Detect which cell encompasses the target text, then output its [x, y] center coordinate. 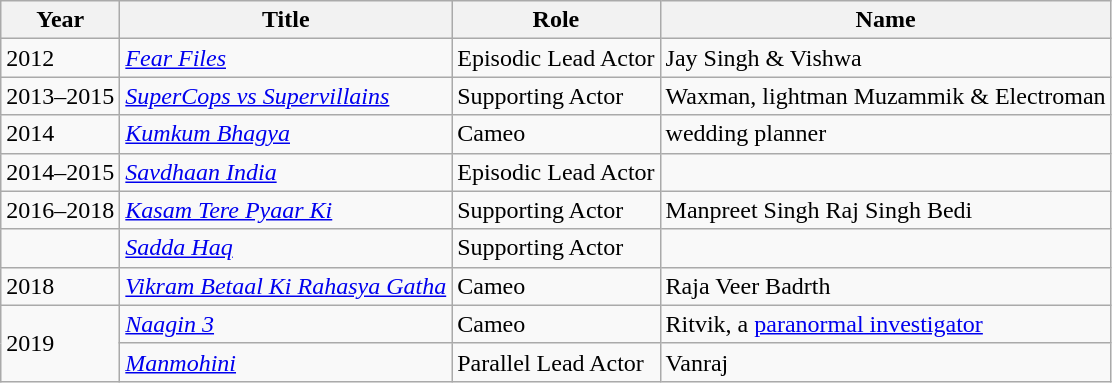
Title [286, 20]
2018 [60, 286]
Raja Veer Badrth [886, 286]
Vanraj [886, 362]
2012 [60, 58]
Manpreet Singh Raj Singh Bedi [886, 210]
Sadda Haq [286, 248]
2014 [60, 134]
Vikram Betaal Ki Rahasya Gatha [286, 286]
Manmohini [286, 362]
SuperCops vs Supervillains [286, 96]
Role [556, 20]
Name [886, 20]
Naagin 3 [286, 324]
2019 [60, 343]
Kasam Tere Pyaar Ki [286, 210]
Year [60, 20]
Fear Files [286, 58]
wedding planner [886, 134]
Kumkum Bhagya [286, 134]
2013–2015 [60, 96]
2016–2018 [60, 210]
Ritvik, a paranormal investigator [886, 324]
2014–2015 [60, 172]
Waxman, lightman Muzammik & Electroman [886, 96]
Parallel Lead Actor [556, 362]
Savdhaan India [286, 172]
Jay Singh & Vishwa [886, 58]
